Identify which cell holds the provided text, then report its (X, Y) central coordinate. 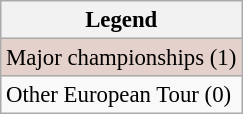
Major championships (1) (122, 58)
Other European Tour (0) (122, 95)
Legend (122, 20)
